Find where the given text appears and provide that cell's center as [x, y] coordinate. 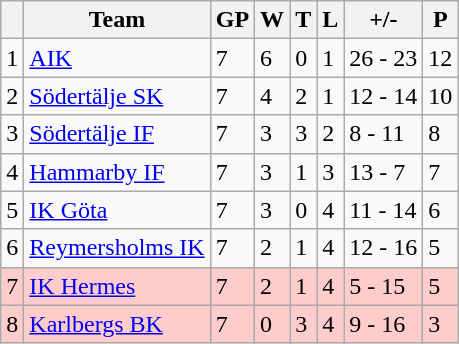
Hammarby IF [117, 172]
10 [440, 96]
13 - 7 [384, 172]
26 - 23 [384, 58]
Team [117, 20]
+/- [384, 20]
P [440, 20]
IK Göta [117, 210]
12 [440, 58]
9 - 16 [384, 324]
T [304, 20]
L [330, 20]
AIK [117, 58]
8 - 11 [384, 134]
W [272, 20]
Karlbergs BK [117, 324]
12 - 16 [384, 248]
Södertälje SK [117, 96]
11 - 14 [384, 210]
12 - 14 [384, 96]
Södertälje IF [117, 134]
GP [232, 20]
IK Hermes [117, 286]
Reymersholms IK [117, 248]
5 - 15 [384, 286]
